Return [X, Y] of the center of cell containing provided text 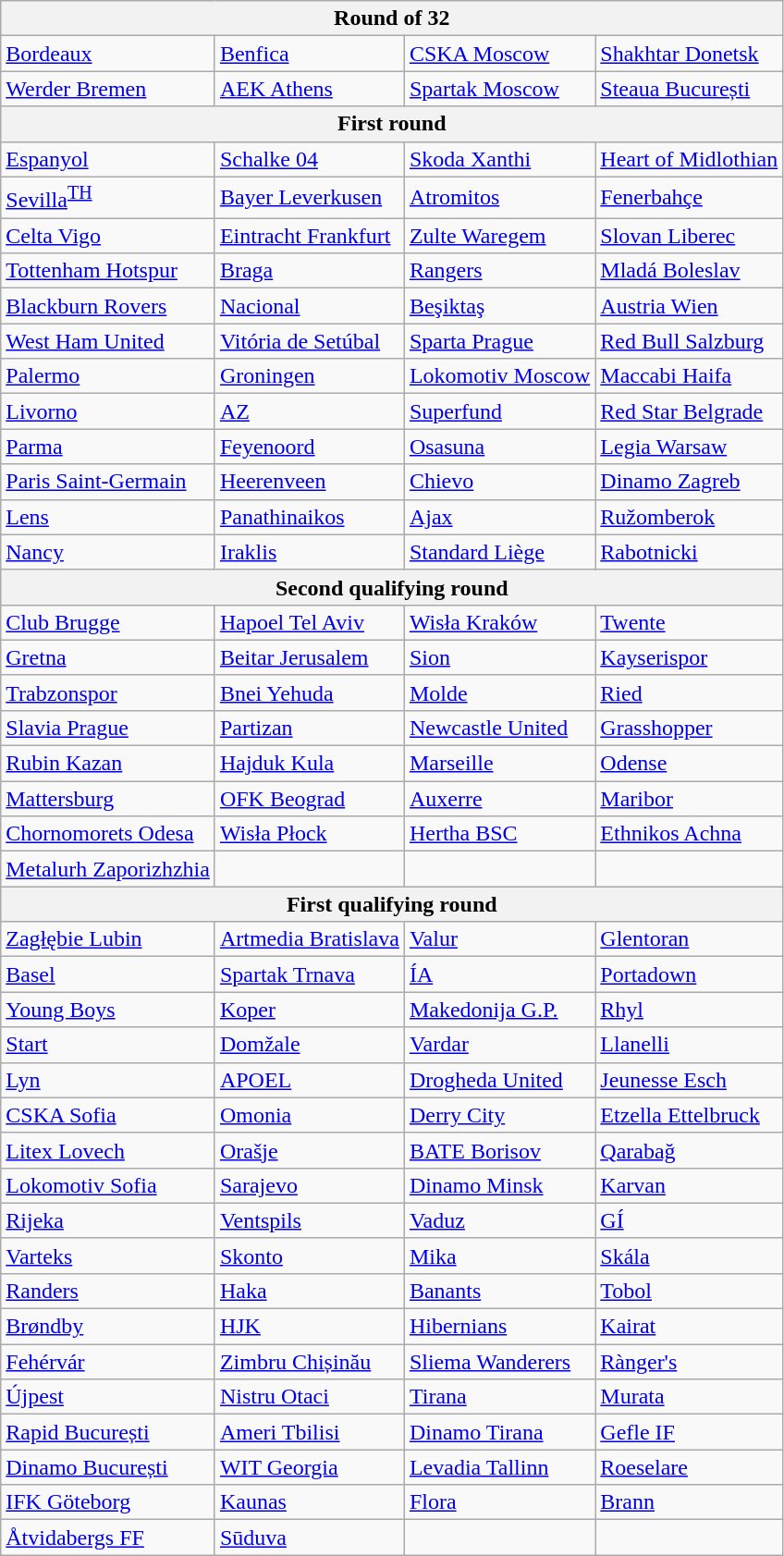
Ružomberok [690, 517]
Blackburn Rovers [108, 306]
Rangers [499, 271]
Ajax [499, 517]
Red Bull Salzburg [690, 341]
Benfica [309, 54]
ÍA [499, 974]
Omonia [309, 1115]
Groningen [309, 376]
Zimbru Chișinău [309, 1362]
Espanyol [108, 159]
Beitar Jerusalem [309, 657]
Skoda Xanthi [499, 159]
Bordeaux [108, 54]
Varteks [108, 1256]
Dinamo Tirana [499, 1432]
Nistru Otaci [309, 1397]
Brøndby [108, 1327]
Sliema Wanderers [499, 1362]
Åtvidabergs FF [108, 1538]
WIT Georgia [309, 1467]
Nancy [108, 552]
Young Boys [108, 1010]
Lens [108, 517]
Qarabağ [690, 1150]
West Ham United [108, 341]
Skonto [309, 1256]
Osasuna [499, 447]
Paris Saint-Germain [108, 482]
IFK Göteborg [108, 1502]
Rhyl [690, 1010]
Atromitos [499, 198]
Shakhtar Donetsk [690, 54]
Panathinaikos [309, 517]
Sion [499, 657]
Ethnikos Achna [690, 834]
Rabotnicki [690, 552]
Levadia Tallinn [499, 1467]
Trabzonspor [108, 692]
Sarajevo [309, 1185]
Rapid București [108, 1432]
Újpest [108, 1397]
Dinamo Minsk [499, 1185]
Twente [690, 622]
Austria Wien [690, 306]
Orašje [309, 1150]
Portadown [690, 974]
Palermo [108, 376]
Celta Vigo [108, 236]
Nacional [309, 306]
First round [392, 124]
Ameri Tbilisi [309, 1432]
Werder Bremen [108, 89]
Vitória de Setúbal [309, 341]
Vaduz [499, 1220]
Drogheda United [499, 1080]
Kayserispor [690, 657]
Schalke 04 [309, 159]
Derry City [499, 1115]
Ventspils [309, 1220]
Murata [690, 1397]
Banants [499, 1291]
Iraklis [309, 552]
Club Brugge [108, 622]
Odense [690, 764]
AEK Athens [309, 89]
CSKA Sofia [108, 1115]
Karvan [690, 1185]
Tottenham Hotspur [108, 271]
Spartak Trnava [309, 974]
Tirana [499, 1397]
Slovan Liberec [690, 236]
Sparta Prague [499, 341]
Beşiktaş [499, 306]
Mika [499, 1256]
AZ [309, 411]
Heerenveen [309, 482]
Gretna [108, 657]
Parma [108, 447]
Wisła Płock [309, 834]
Hajduk Kula [309, 764]
Spartak Moscow [499, 89]
Braga [309, 271]
CSKA Moscow [499, 54]
Mattersburg [108, 799]
Hapoel Tel Aviv [309, 622]
Rubin Kazan [108, 764]
Domžale [309, 1045]
Skála [690, 1256]
Llanelli [690, 1045]
Second qualifying round [392, 587]
Fenerbahçe [690, 198]
Vardar [499, 1045]
Lokomotiv Moscow [499, 376]
Roeselare [690, 1467]
Kaunas [309, 1502]
Round of 32 [392, 18]
Eintracht Frankfurt [309, 236]
Lokomotiv Sofia [108, 1185]
Standard Liège [499, 552]
Etzella Ettelbruck [690, 1115]
Litex Lovech [108, 1150]
Hibernians [499, 1327]
Zagłębie Lubin [108, 939]
Randers [108, 1291]
Chievo [499, 482]
Koper [309, 1010]
Glentoran [690, 939]
Zulte Waregem [499, 236]
Start [108, 1045]
Fehérvár [108, 1362]
Ried [690, 692]
Brann [690, 1502]
SevillaTH [108, 198]
Rijeka [108, 1220]
Steaua București [690, 89]
APOEL [309, 1080]
Chornomorets Odesa [108, 834]
Superfund [499, 411]
Grasshopper [690, 728]
Dinamo Zagreb [690, 482]
Bayer Leverkusen [309, 198]
Sūduva [309, 1538]
Lyn [108, 1080]
Jeunesse Esch [690, 1080]
GÍ [690, 1220]
Artmedia Bratislava [309, 939]
Slavia Prague [108, 728]
Kairat [690, 1327]
Tobol [690, 1291]
Legia Warsaw [690, 447]
OFK Beograd [309, 799]
Gefle IF [690, 1432]
Partizan [309, 728]
Metalurh Zaporizhzhia [108, 869]
Dinamo București [108, 1467]
BATE Borisov [499, 1150]
Valur [499, 939]
Bnei Yehuda [309, 692]
Heart of Midlothian [690, 159]
Maribor [690, 799]
HJK [309, 1327]
Marseille [499, 764]
Feyenoord [309, 447]
Makedonija G.P. [499, 1010]
Flora [499, 1502]
Rànger's [690, 1362]
Wisła Kraków [499, 622]
Livorno [108, 411]
Haka [309, 1291]
Molde [499, 692]
Mladá Boleslav [690, 271]
Maccabi Haifa [690, 376]
First qualifying round [392, 904]
Red Star Belgrade [690, 411]
Auxerre [499, 799]
Newcastle United [499, 728]
Hertha BSC [499, 834]
Basel [108, 974]
